Return (x, y) of the center of cell containing provided text 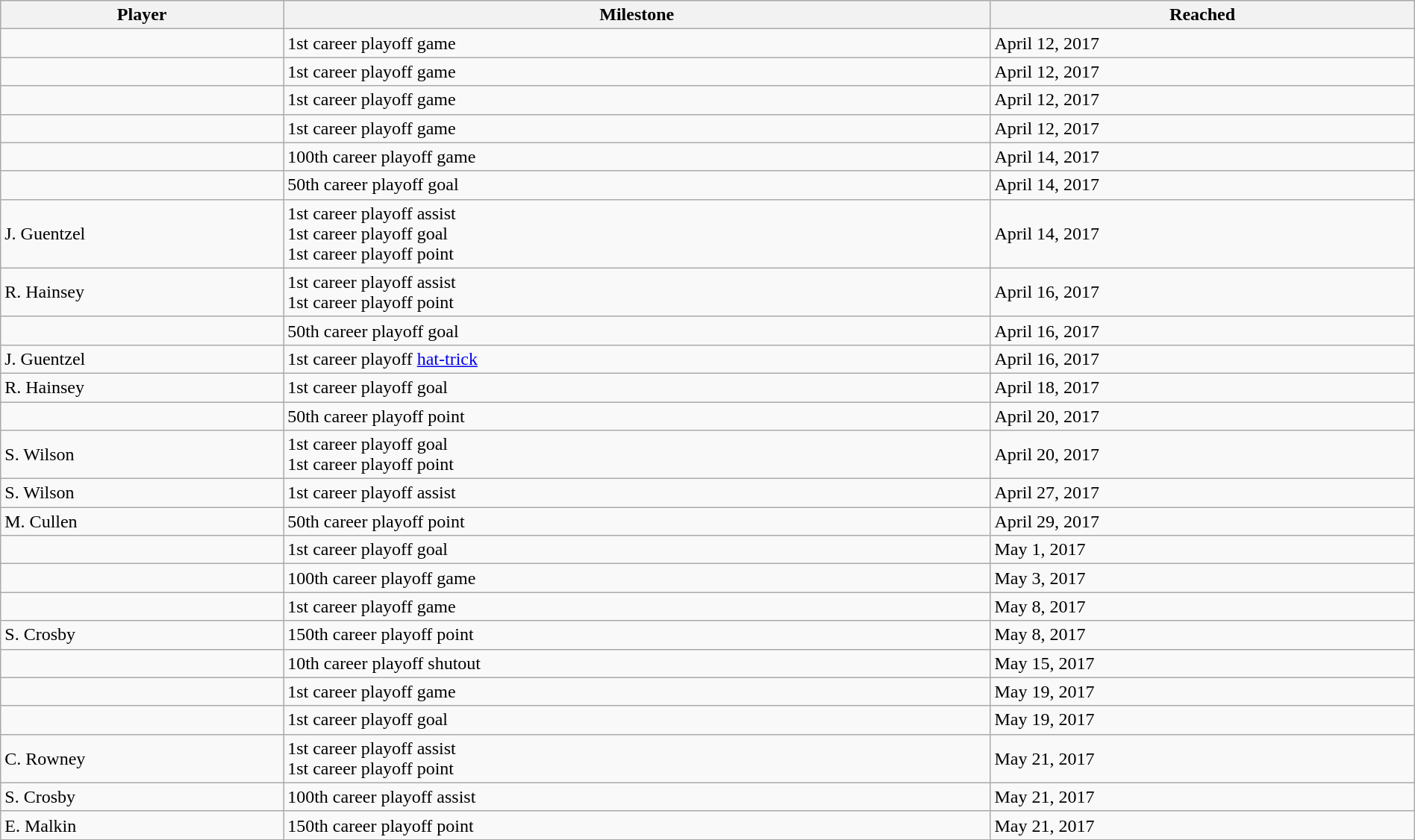
100th career playoff assist (637, 797)
April 18, 2017 (1202, 387)
Player (142, 15)
C. Rowney (142, 758)
10th career playoff shutout (637, 663)
1st career playoff hat-trick (637, 359)
April 29, 2017 (1202, 521)
1st career playoff goal1st career playoff point (637, 455)
1st career playoff assist1st career playoff goal1st career playoff point (637, 233)
Reached (1202, 15)
E. Malkin (142, 825)
May 1, 2017 (1202, 550)
1st career playoff assist (637, 493)
April 27, 2017 (1202, 493)
Milestone (637, 15)
May 15, 2017 (1202, 663)
M. Cullen (142, 521)
May 3, 2017 (1202, 578)
